Determine the [x, y] coordinate at the center of the cell enclosing the given text.  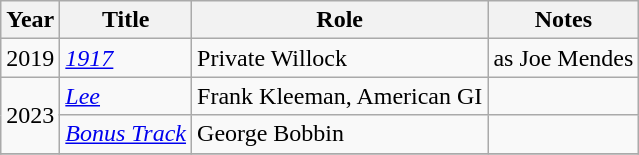
Bonus Track [126, 134]
as Joe Mendes [564, 58]
Notes [564, 20]
George Bobbin [340, 134]
1917 [126, 58]
Lee [126, 96]
Private Willock [340, 58]
2019 [30, 58]
Role [340, 20]
Frank Kleeman, American GI [340, 96]
Year [30, 20]
2023 [30, 115]
Title [126, 20]
